Capture the cell that displays the provided text and extract its (X, Y) central coordinate. 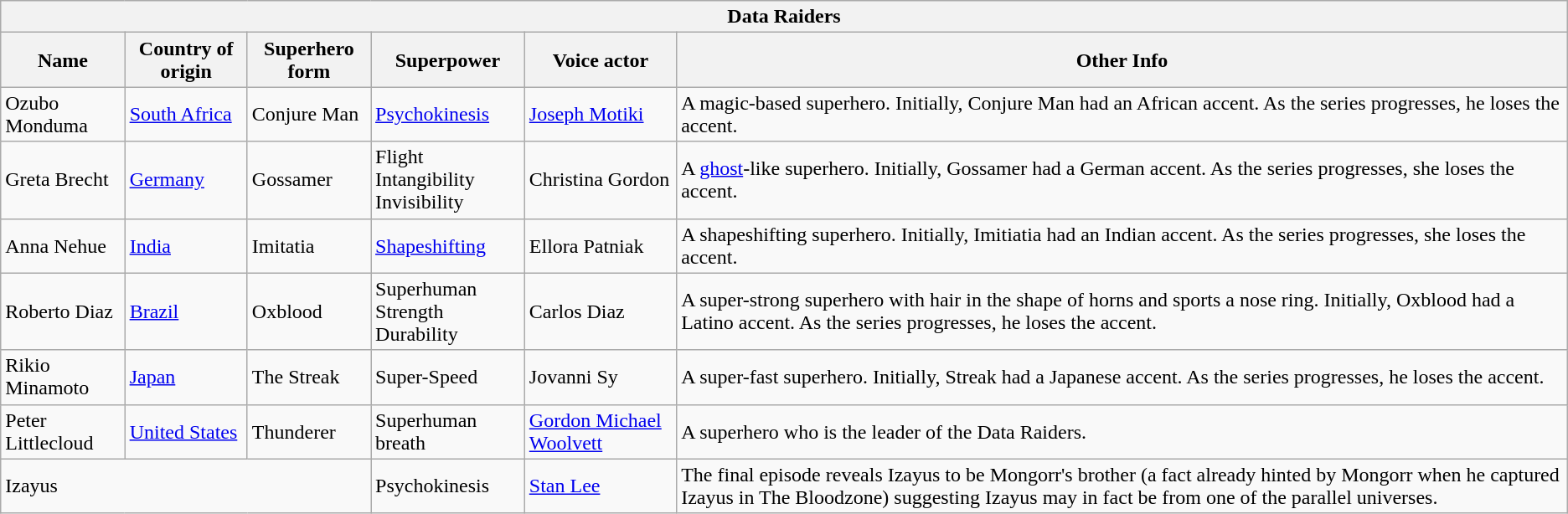
Imitatia (308, 246)
Gordon Michael Woolvett (600, 432)
Peter Littlecloud (63, 432)
A super-fast superhero. Initially, Streak had a Japanese accent. As the series progresses, he loses the accent. (1122, 377)
Germany (186, 180)
Voice actor (600, 60)
Ellora Patniak (600, 246)
Japan (186, 377)
Christina Gordon (600, 180)
Jovanni Sy (600, 377)
Greta Brecht (63, 180)
United States (186, 432)
Name (63, 60)
Superhero form (308, 60)
Shapeshifting (448, 246)
A magic-based superhero. Initially, Conjure Man had an African accent. As the series progresses, he loses the accent. (1122, 114)
Superhuman breath (448, 432)
Roberto Diaz (63, 311)
A shapeshifting superhero. Initially, Imitiatia had an Indian accent. As the series progresses, she loses the accent. (1122, 246)
Oxblood (308, 311)
A superhero who is the leader of the Data Raiders. (1122, 432)
FlightIntangibilityInvisibility (448, 180)
Conjure Man (308, 114)
Joseph Motiki (600, 114)
Brazil (186, 311)
Anna Nehue (63, 246)
Other Info (1122, 60)
Ozubo Monduma (63, 114)
Thunderer (308, 432)
Superhuman StrengthDurability (448, 311)
Gossamer (308, 180)
Data Raiders (784, 17)
South Africa (186, 114)
Izayus (186, 486)
Carlos Diaz (600, 311)
Rikio Minamoto (63, 377)
Superpower (448, 60)
The Streak (308, 377)
Stan Lee (600, 486)
India (186, 246)
Country of origin (186, 60)
A ghost-like superhero. Initially, Gossamer had a German accent. As the series progresses, she loses the accent. (1122, 180)
Super-Speed (448, 377)
